Locate the cell with the specified text and output its [x, y] center coordinate. 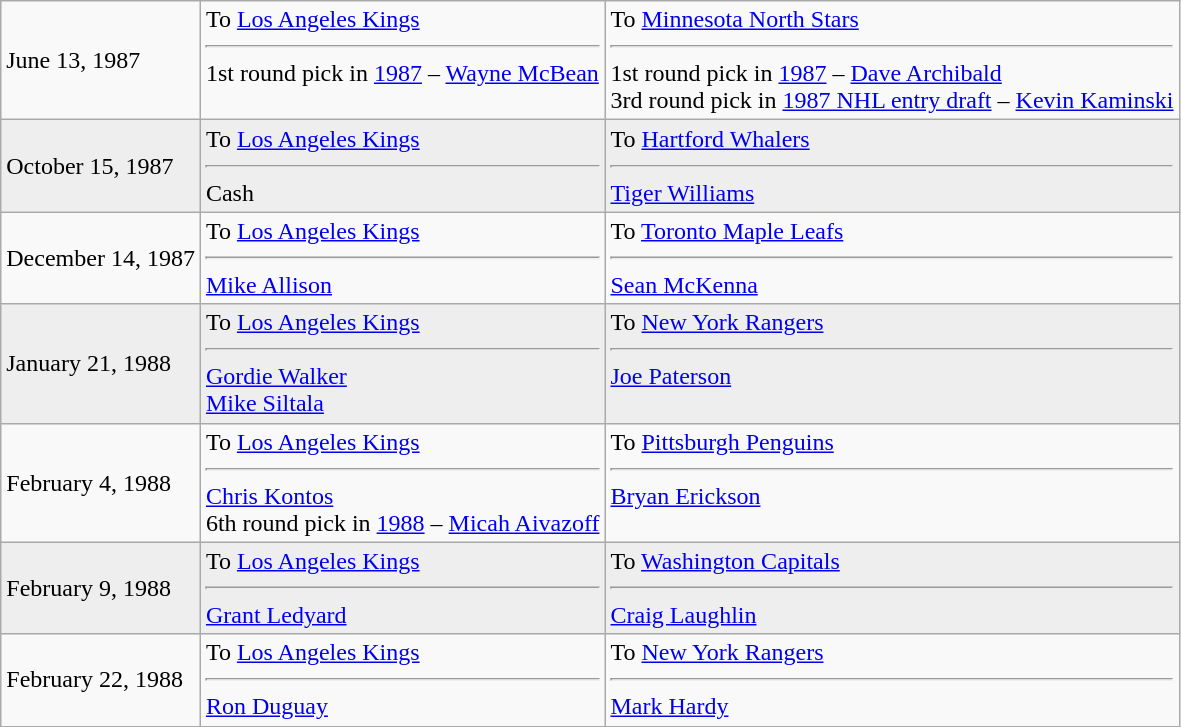
To Los Angeles KingsGrant Ledyard [402, 588]
December 14, 1987 [101, 258]
To Los Angeles KingsGordie Walker Mike Siltala [402, 364]
To Los Angeles KingsRon Duguay [402, 680]
To Washington CapitalsCraig Laughlin [892, 588]
To New York RangersJoe Paterson [892, 364]
February 22, 1988 [101, 680]
February 4, 1988 [101, 482]
February 9, 1988 [101, 588]
January 21, 1988 [101, 364]
To Los Angeles KingsChris Kontos 6th round pick in 1988 – Micah Aivazoff [402, 482]
To Toronto Maple LeafsSean McKenna [892, 258]
To Los Angeles KingsCash [402, 166]
To New York RangersMark Hardy [892, 680]
To Hartford WhalersTiger Williams [892, 166]
To Minnesota North Stars1st round pick in 1987 – Dave Archibald 3rd round pick in 1987 NHL entry draft – Kevin Kaminski [892, 60]
To Los Angeles KingsMike Allison [402, 258]
To Los Angeles Kings1st round pick in 1987 – Wayne McBean [402, 60]
October 15, 1987 [101, 166]
To Pittsburgh PenguinsBryan Erickson [892, 482]
June 13, 1987 [101, 60]
